Identify which cell holds the provided text, then report its [X, Y] central coordinate. 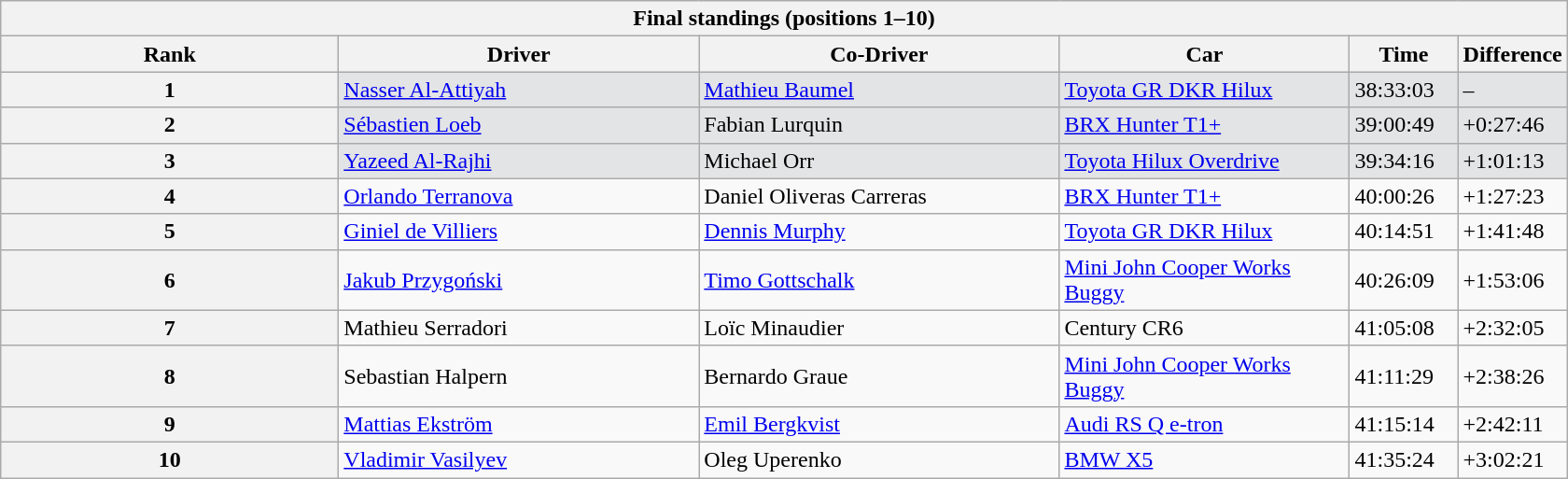
+3:02:21 [1512, 459]
Vladimir Vasilyev [519, 459]
Time [1404, 54]
Fabian Lurquin [879, 125]
+2:42:11 [1512, 424]
+1:53:06 [1512, 280]
10 [170, 459]
Loïc Minaudier [879, 328]
8 [170, 375]
Dennis Murphy [879, 232]
41:05:08 [1404, 328]
7 [170, 328]
+2:32:05 [1512, 328]
+2:38:26 [1512, 375]
40:00:26 [1404, 196]
5 [170, 232]
Mathieu Baumel [879, 90]
3 [170, 161]
BMW X5 [1204, 459]
Driver [519, 54]
Timo Gottschalk [879, 280]
Co-Driver [879, 54]
Sébastien Loeb [519, 125]
39:00:49 [1404, 125]
Emil Bergkvist [879, 424]
Mathieu Serradori [519, 328]
6 [170, 280]
– [1512, 90]
41:15:14 [1404, 424]
+1:27:23 [1512, 196]
+1:41:48 [1512, 232]
40:26:09 [1404, 280]
Nasser Al-Attiyah [519, 90]
Michael Orr [879, 161]
Audi RS Q e-tron [1204, 424]
Orlando Terranova [519, 196]
Bernardo Graue [879, 375]
Oleg Uperenko [879, 459]
+1:01:13 [1512, 161]
Mattias Ekström [519, 424]
38:33:03 [1404, 90]
Final standings (positions 1–10) [784, 19]
Car [1204, 54]
9 [170, 424]
41:11:29 [1404, 375]
Daniel Oliveras Carreras [879, 196]
4 [170, 196]
39:34:16 [1404, 161]
Century CR6 [1204, 328]
41:35:24 [1404, 459]
Rank [170, 54]
Yazeed Al-Rajhi [519, 161]
Jakub Przygoński [519, 280]
40:14:51 [1404, 232]
Giniel de Villiers [519, 232]
1 [170, 90]
2 [170, 125]
Difference [1512, 54]
+0:27:46 [1512, 125]
Toyota Hilux Overdrive [1204, 161]
Sebastian Halpern [519, 375]
